Capture the cell that displays the provided text and extract its (x, y) central coordinate. 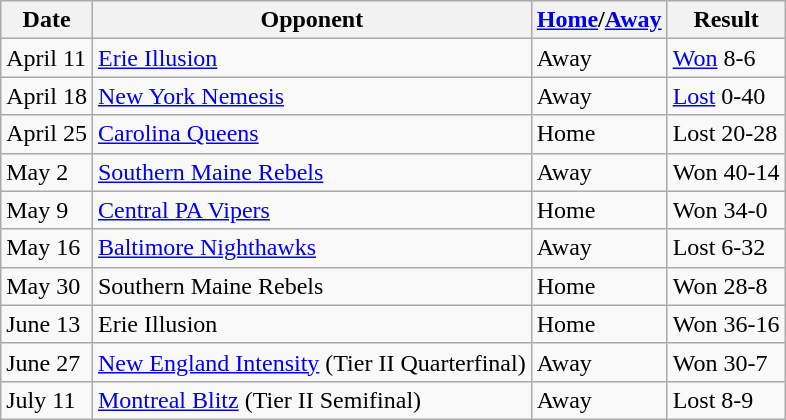
April 11 (47, 58)
Won 34-0 (726, 210)
New England Intensity (Tier II Quarterfinal) (312, 362)
Won 40-14 (726, 172)
May 16 (47, 248)
Lost 8-9 (726, 400)
Won 36-16 (726, 324)
Baltimore Nighthawks (312, 248)
May 30 (47, 286)
Lost 6-32 (726, 248)
Montreal Blitz (Tier II Semifinal) (312, 400)
Won 8-6 (726, 58)
New York Nemesis (312, 96)
April 25 (47, 134)
April 18 (47, 96)
June 27 (47, 362)
Won 30-7 (726, 362)
May 2 (47, 172)
Lost 0-40 (726, 96)
Date (47, 20)
Result (726, 20)
June 13 (47, 324)
Carolina Queens (312, 134)
Central PA Vipers (312, 210)
Lost 20-28 (726, 134)
Won 28-8 (726, 286)
July 11 (47, 400)
Opponent (312, 20)
May 9 (47, 210)
Home/Away (599, 20)
